Extract the [x, y] coordinate from the center of the cell holding the provided text.  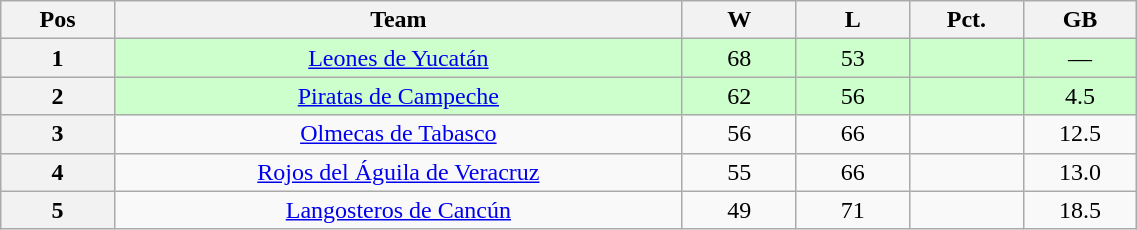
49 [739, 210]
2 [58, 96]
3 [58, 134]
Langosteros de Cancún [398, 210]
12.5 [1080, 134]
68 [739, 58]
— [1080, 58]
62 [739, 96]
55 [739, 172]
GB [1080, 20]
Olmecas de Tabasco [398, 134]
5 [58, 210]
1 [58, 58]
13.0 [1080, 172]
Pos [58, 20]
Rojos del Águila de Veracruz [398, 172]
Pct. [967, 20]
18.5 [1080, 210]
W [739, 20]
L [853, 20]
71 [853, 210]
Piratas de Campeche [398, 96]
Team [398, 20]
4.5 [1080, 96]
53 [853, 58]
Leones de Yucatán [398, 58]
4 [58, 172]
